Output the [X, Y] coordinate of the center of the cell containing the given text.  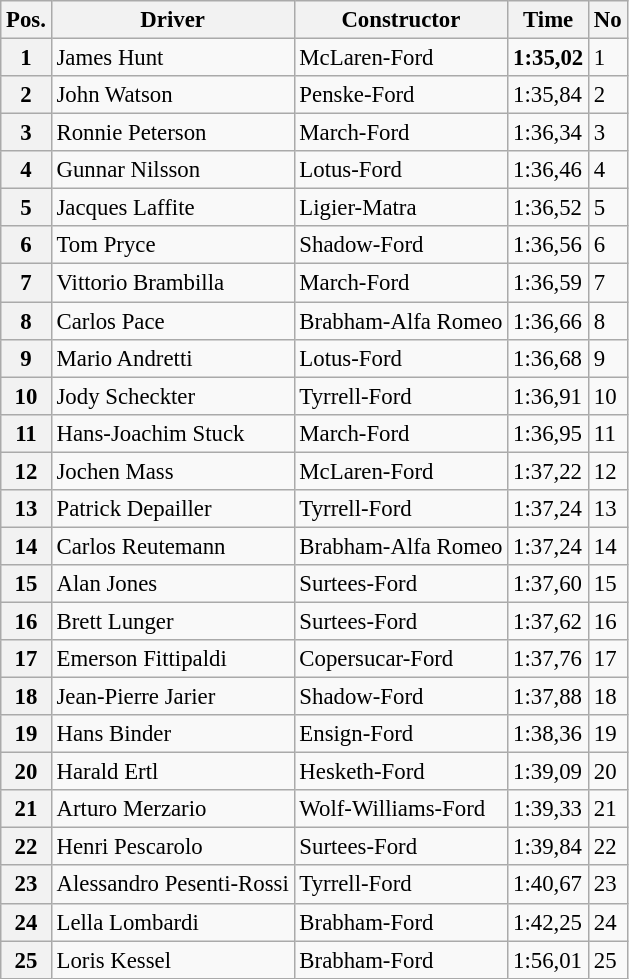
Wolf-Williams-Ford [401, 809]
Gunnar Nilsson [172, 170]
1:36,59 [548, 283]
Carlos Pace [172, 321]
1:36,46 [548, 170]
1:37,60 [548, 584]
Jochen Mass [172, 471]
Alessandro Pesenti-Rossi [172, 885]
1:40,67 [548, 885]
Tom Pryce [172, 245]
John Watson [172, 95]
No [608, 20]
1:36,66 [548, 321]
Harald Ertl [172, 772]
James Hunt [172, 58]
Copersucar-Ford [401, 659]
1:42,25 [548, 922]
Henri Pescarolo [172, 847]
1:37,76 [548, 659]
1:36,52 [548, 208]
Jody Scheckter [172, 396]
1:36,56 [548, 245]
Patrick Depailler [172, 509]
Vittorio Brambilla [172, 283]
Loris Kessel [172, 960]
Mario Andretti [172, 358]
Arturo Merzario [172, 809]
1:36,34 [548, 133]
1:35,02 [548, 58]
Jacques Laffite [172, 208]
1:36,95 [548, 433]
1:56,01 [548, 960]
Pos. [26, 20]
1:39,33 [548, 809]
Lella Lombardi [172, 922]
Driver [172, 20]
1:36,91 [548, 396]
1:35,84 [548, 95]
Emerson Fittipaldi [172, 659]
1:36,68 [548, 358]
Carlos Reutemann [172, 546]
1:39,84 [548, 847]
Penske-Ford [401, 95]
Hans Binder [172, 734]
Hans-Joachim Stuck [172, 433]
1:37,22 [548, 471]
Ronnie Peterson [172, 133]
Ligier-Matra [401, 208]
Alan Jones [172, 584]
Hesketh-Ford [401, 772]
1:38,36 [548, 734]
1:37,62 [548, 621]
Brett Lunger [172, 621]
Time [548, 20]
1:39,09 [548, 772]
Ensign-Ford [401, 734]
Constructor [401, 20]
1:37,88 [548, 697]
Jean-Pierre Jarier [172, 697]
